Return (x, y) of the center of cell containing provided text 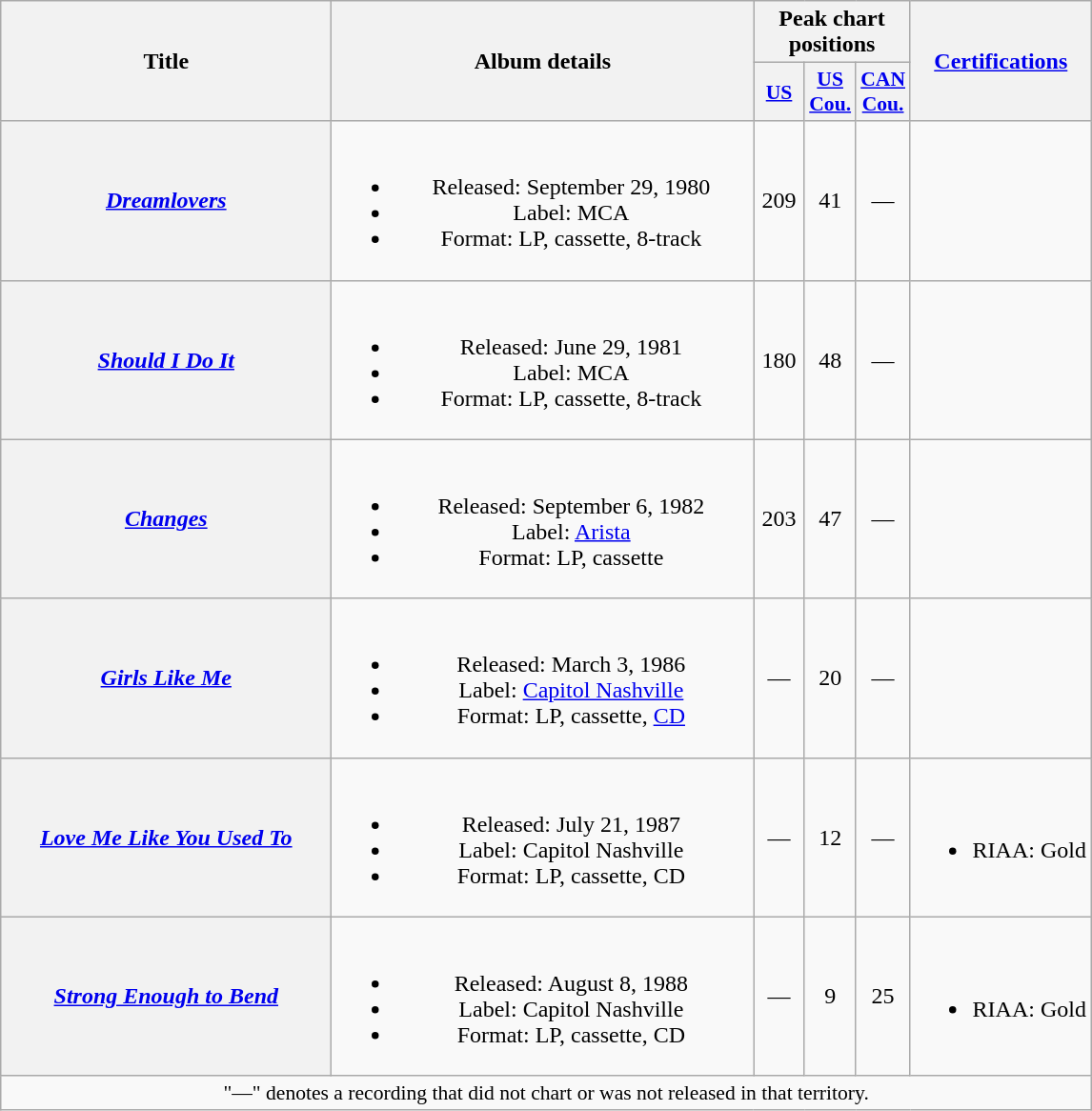
USCou. (830, 91)
12 (830, 837)
Peak chartpositions (832, 32)
180 (779, 360)
Strong Enough to Bend (166, 997)
25 (882, 997)
Released: July 21, 1987Label: Capitol NashvilleFormat: LP, cassette, CD (543, 837)
203 (779, 518)
Certifications (1001, 61)
Should I Do It (166, 360)
CANCou. (882, 91)
41 (830, 200)
Title (166, 61)
Released: September 29, 1980Label: MCAFormat: LP, cassette, 8-track (543, 200)
Changes (166, 518)
48 (830, 360)
Love Me Like You Used To (166, 837)
209 (779, 200)
20 (830, 678)
"—" denotes a recording that did not chart or was not released in that territory. (547, 1093)
Dreamlovers (166, 200)
Released: August 8, 1988Label: Capitol NashvilleFormat: LP, cassette, CD (543, 997)
Released: March 3, 1986Label: Capitol NashvilleFormat: LP, cassette, CD (543, 678)
9 (830, 997)
US (779, 91)
Girls Like Me (166, 678)
Album details (543, 61)
47 (830, 518)
Released: June 29, 1981Label: MCAFormat: LP, cassette, 8-track (543, 360)
Released: September 6, 1982Label: AristaFormat: LP, cassette (543, 518)
